Identify which cell holds the provided text, then report its (x, y) central coordinate. 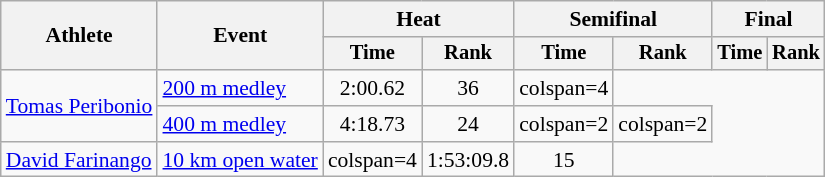
400 m medley (240, 124)
Heat (418, 19)
Tomas Peribonio (80, 106)
4:18.73 (372, 124)
36 (468, 88)
Event (240, 36)
Athlete (80, 36)
2:00.62 (372, 88)
200 m medley (240, 88)
Semifinal (613, 19)
colspan=4 (564, 88)
24 (468, 124)
Final (768, 19)
